From the cell containing the given text, extract its center point as (X, Y) coordinate. 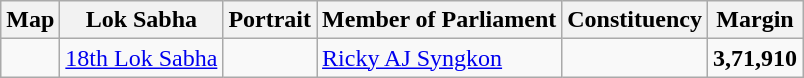
18th Lok Sabha (142, 58)
Lok Sabha (142, 20)
3,71,910 (754, 58)
Map (30, 20)
Margin (754, 20)
Member of Parliament (440, 20)
Portrait (270, 20)
Constituency (635, 20)
Ricky AJ Syngkon (440, 58)
